Return [x, y] of the center of cell containing provided text 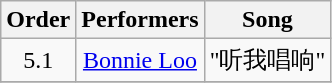
5.1 [38, 60]
Song [268, 20]
Bonnie Loo [140, 60]
Order [38, 20]
Performers [140, 20]
"听我唱响" [268, 60]
